Output the [x, y] coordinate of the center of the cell containing the given text.  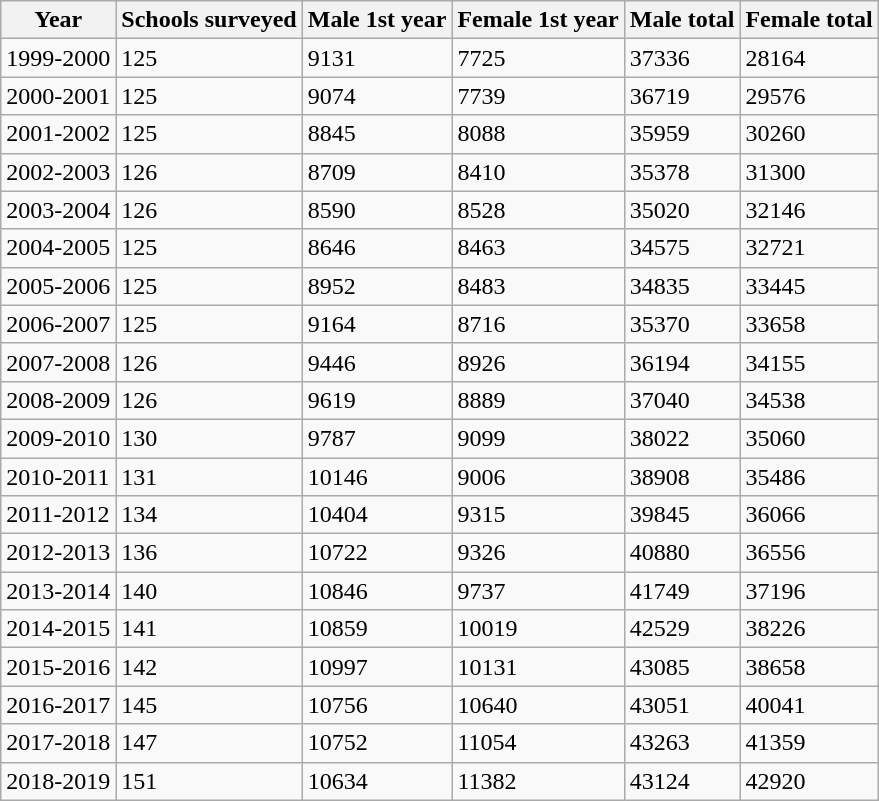
8483 [538, 286]
9164 [377, 324]
37040 [682, 400]
2017-2018 [58, 743]
10146 [377, 477]
42920 [809, 781]
35378 [682, 172]
36066 [809, 515]
30260 [809, 134]
29576 [809, 96]
2008-2009 [58, 400]
40880 [682, 553]
41749 [682, 591]
9326 [538, 553]
10846 [377, 591]
42529 [682, 629]
2009-2010 [58, 438]
134 [209, 515]
38658 [809, 667]
35020 [682, 210]
35060 [809, 438]
2003-2004 [58, 210]
2000-2001 [58, 96]
34575 [682, 248]
41359 [809, 743]
35486 [809, 477]
11382 [538, 781]
36719 [682, 96]
2012-2013 [58, 553]
43051 [682, 705]
38908 [682, 477]
9787 [377, 438]
Male 1st year [377, 20]
32146 [809, 210]
2013-2014 [58, 591]
2004-2005 [58, 248]
37196 [809, 591]
2018-2019 [58, 781]
33445 [809, 286]
10634 [377, 781]
9737 [538, 591]
10019 [538, 629]
8709 [377, 172]
38022 [682, 438]
8889 [538, 400]
2015-2016 [58, 667]
2001-2002 [58, 134]
7739 [538, 96]
8926 [538, 362]
34835 [682, 286]
8528 [538, 210]
136 [209, 553]
2007-2008 [58, 362]
36556 [809, 553]
39845 [682, 515]
34155 [809, 362]
141 [209, 629]
147 [209, 743]
130 [209, 438]
2006-2007 [58, 324]
43263 [682, 743]
35959 [682, 134]
34538 [809, 400]
10404 [377, 515]
7725 [538, 58]
2005-2006 [58, 286]
10997 [377, 667]
1999-2000 [58, 58]
33658 [809, 324]
10131 [538, 667]
145 [209, 705]
10756 [377, 705]
9315 [538, 515]
10752 [377, 743]
Female 1st year [538, 20]
Female total [809, 20]
35370 [682, 324]
9619 [377, 400]
8952 [377, 286]
9074 [377, 96]
36194 [682, 362]
2014-2015 [58, 629]
9099 [538, 438]
2010-2011 [58, 477]
2002-2003 [58, 172]
40041 [809, 705]
Schools surveyed [209, 20]
32721 [809, 248]
8590 [377, 210]
37336 [682, 58]
43085 [682, 667]
28164 [809, 58]
151 [209, 781]
140 [209, 591]
142 [209, 667]
2011-2012 [58, 515]
131 [209, 477]
8845 [377, 134]
31300 [809, 172]
9006 [538, 477]
8410 [538, 172]
8088 [538, 134]
9446 [377, 362]
2016-2017 [58, 705]
Male total [682, 20]
8646 [377, 248]
Year [58, 20]
10640 [538, 705]
9131 [377, 58]
10859 [377, 629]
43124 [682, 781]
10722 [377, 553]
11054 [538, 743]
8716 [538, 324]
38226 [809, 629]
8463 [538, 248]
